Return the (X, Y) coordinate for the center point of the cell that contains the specified text.  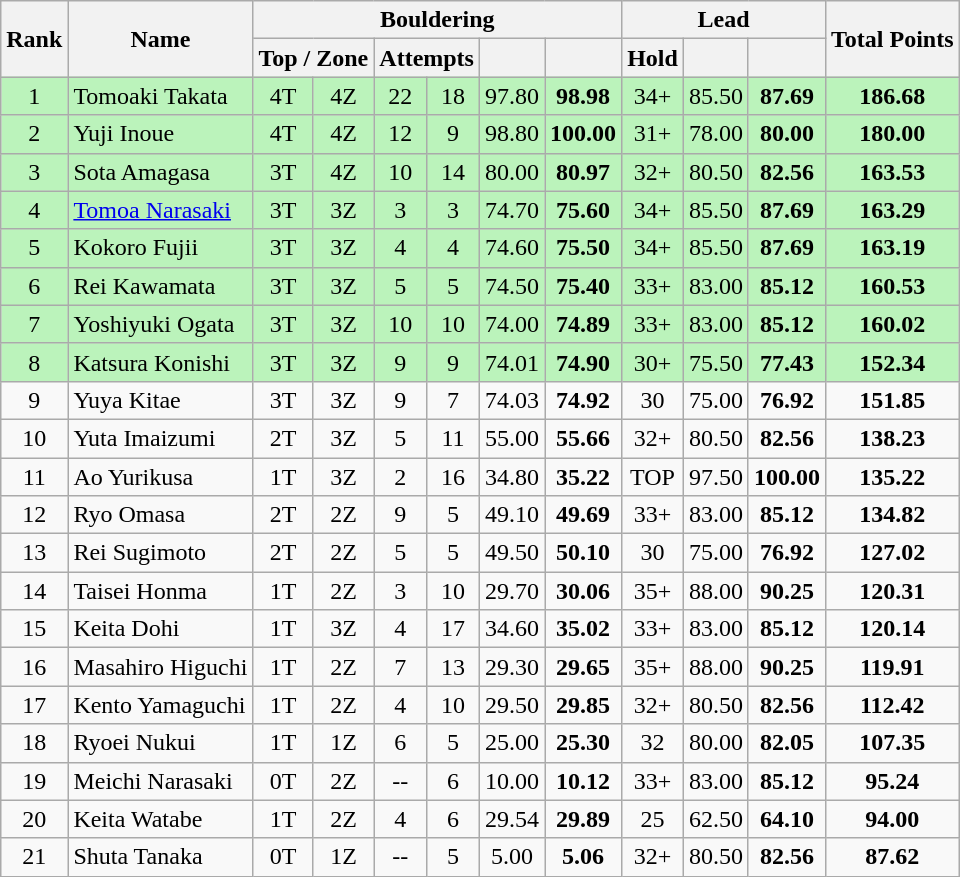
186.68 (892, 96)
19 (34, 781)
29.65 (584, 667)
107.35 (892, 743)
Total Points (892, 39)
74.90 (584, 362)
Top / Zone (314, 58)
49.50 (512, 553)
94.00 (892, 819)
25.00 (512, 743)
Meichi Narasaki (160, 781)
5.06 (584, 857)
98.80 (512, 134)
30+ (653, 362)
29.89 (584, 819)
Ryoei Nukui (160, 743)
Tomoa Narasaki (160, 210)
75.40 (584, 286)
151.85 (892, 400)
Name (160, 39)
55.66 (584, 438)
180.00 (892, 134)
5.00 (512, 857)
Yoshiyuki Ogata (160, 324)
62.50 (716, 819)
75.60 (584, 210)
Rei Sugimoto (160, 553)
74.50 (512, 286)
Rank (34, 39)
30.06 (584, 591)
Keita Dohi (160, 629)
Ryo Omasa (160, 515)
1 (34, 96)
Sota Amagasa (160, 172)
34.80 (512, 477)
74.01 (512, 362)
152.34 (892, 362)
112.42 (892, 705)
Hold (653, 58)
87.62 (892, 857)
Lead (724, 20)
64.10 (786, 819)
25.30 (584, 743)
138.23 (892, 438)
Yuji Inoue (160, 134)
8 (34, 362)
74.70 (512, 210)
74.00 (512, 324)
163.53 (892, 172)
29.54 (512, 819)
20 (34, 819)
127.02 (892, 553)
Bouldering (438, 20)
160.53 (892, 286)
22 (400, 96)
163.29 (892, 210)
29.30 (512, 667)
35.02 (584, 629)
135.22 (892, 477)
Katsura Konishi (160, 362)
74.60 (512, 248)
Shuta Tanaka (160, 857)
98.98 (584, 96)
25 (653, 819)
Masahiro Higuchi (160, 667)
21 (34, 857)
95.24 (892, 781)
80.97 (584, 172)
Kento Yamaguchi (160, 705)
78.00 (716, 134)
50.10 (584, 553)
TOP (653, 477)
74.03 (512, 400)
97.50 (716, 477)
74.92 (584, 400)
32 (653, 743)
134.82 (892, 515)
29.50 (512, 705)
120.14 (892, 629)
160.02 (892, 324)
Ao Yurikusa (160, 477)
49.69 (584, 515)
97.80 (512, 96)
10.00 (512, 781)
163.19 (892, 248)
119.91 (892, 667)
29.70 (512, 591)
Tomoaki Takata (160, 96)
120.31 (892, 591)
Rei Kawamata (160, 286)
10.12 (584, 781)
Yuta Imaizumi (160, 438)
Attempts (427, 58)
Taisei Honma (160, 591)
77.43 (786, 362)
Keita Watabe (160, 819)
29.85 (584, 705)
Kokoro Fujii (160, 248)
55.00 (512, 438)
Yuya Kitae (160, 400)
49.10 (512, 515)
74.89 (584, 324)
15 (34, 629)
82.05 (786, 743)
35.22 (584, 477)
34.60 (512, 629)
31+ (653, 134)
